Return [X, Y] of the center of cell containing provided text 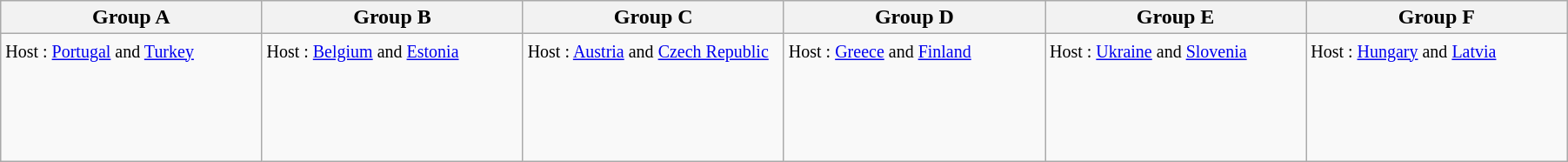
Group B [392, 17]
Host : Belgium and Estonia [392, 98]
Group C [653, 17]
Host : Greece and Finland [914, 98]
Group A [131, 17]
Group E [1176, 17]
Group D [914, 17]
Host : Hungary and Latvia [1437, 98]
Host : Ukraine and Slovenia [1176, 98]
Host : Portugal and Turkey [131, 98]
Group F [1437, 17]
Host : Austria and Czech Republic [653, 98]
